Output the [X, Y] coordinate of the center of the cell containing the given text.  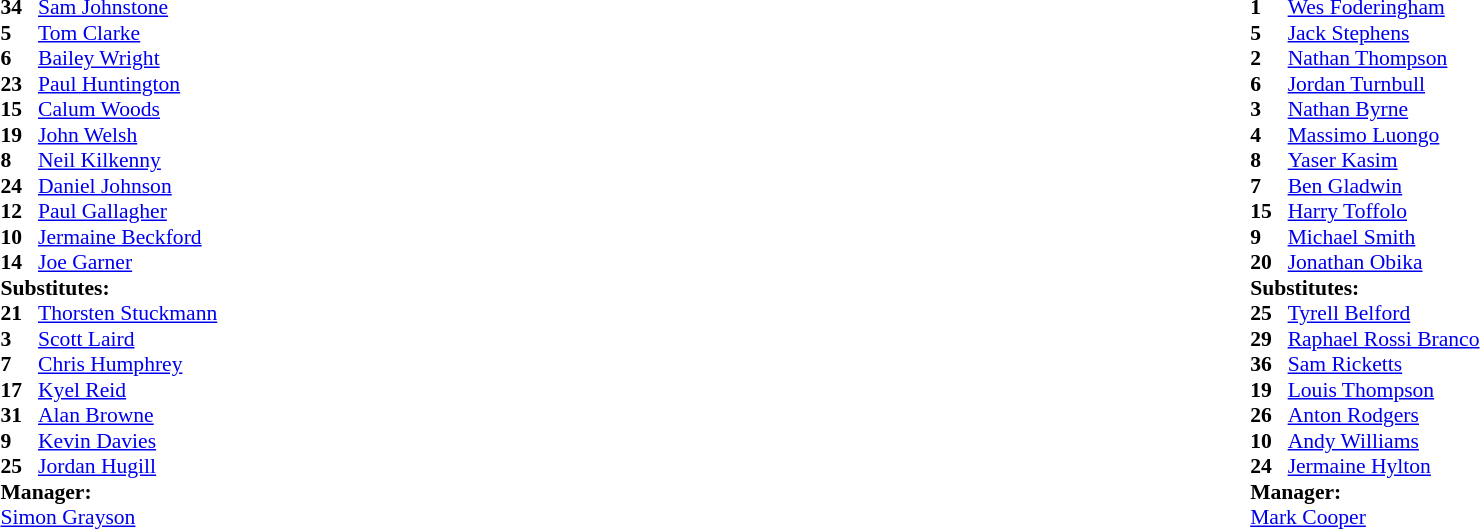
17 [19, 390]
Jordan Hugill [128, 467]
23 [19, 84]
Sam Ricketts [1384, 365]
Tyrell Belford [1384, 313]
Alan Browne [128, 415]
Paul Gallagher [128, 211]
12 [19, 211]
20 [1269, 263]
31 [19, 415]
Yaser Kasim [1384, 161]
Nathan Thompson [1384, 59]
36 [1269, 365]
John Welsh [128, 135]
Kyel Reid [128, 390]
21 [19, 313]
14 [19, 263]
29 [1269, 339]
Nathan Byrne [1384, 109]
Harry Toffolo [1384, 211]
Jordan Turnbull [1384, 84]
Jermaine Hylton [1384, 467]
Michael Smith [1384, 237]
Daniel Johnson [128, 186]
Jack Stephens [1384, 33]
Joe Garner [128, 263]
Kevin Davies [128, 441]
Calum Woods [128, 109]
Bailey Wright [128, 59]
Andy Williams [1384, 441]
Thorsten Stuckmann [128, 313]
Raphael Rossi Branco [1384, 339]
2 [1269, 59]
Ben Gladwin [1384, 186]
Tom Clarke [128, 33]
Chris Humphrey [128, 365]
Louis Thompson [1384, 390]
Jonathan Obika [1384, 263]
Anton Rodgers [1384, 415]
Massimo Luongo [1384, 135]
Scott Laird [128, 339]
Jermaine Beckford [128, 237]
4 [1269, 135]
Paul Huntington [128, 84]
26 [1269, 415]
Neil Kilkenny [128, 161]
